Search for the cell housing the specified text and yield its (X, Y) center coordinate. 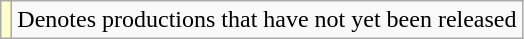
Denotes productions that have not yet been released (267, 20)
